Return the (X, Y) coordinate for the center point of the cell that contains the specified text.  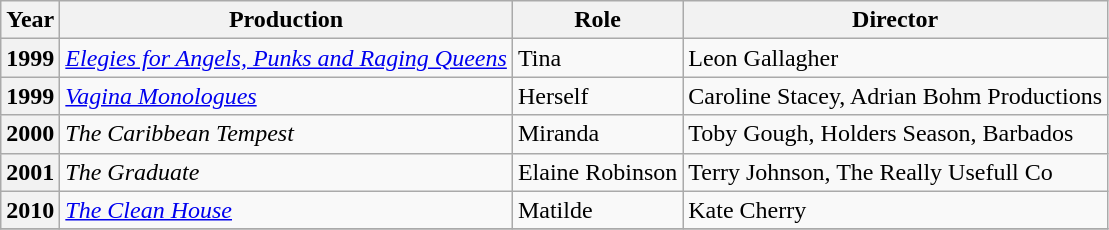
Toby Gough, Holders Season, Barbados (896, 134)
Matilde (597, 210)
Year (30, 20)
Elaine Robinson (597, 172)
Herself (597, 96)
Caroline Stacey, Adrian Bohm Productions (896, 96)
Kate Cherry (896, 210)
Production (286, 20)
Elegies for Angels, Punks and Raging Queens (286, 58)
Tina (597, 58)
The Caribbean Tempest (286, 134)
Vagina Monologues (286, 96)
Leon Gallagher (896, 58)
Miranda (597, 134)
Terry Johnson, The Really Usefull Co (896, 172)
2001 (30, 172)
2000 (30, 134)
Director (896, 20)
The Clean House (286, 210)
Role (597, 20)
The Graduate (286, 172)
2010 (30, 210)
